Return [x, y] of the center of cell containing provided text 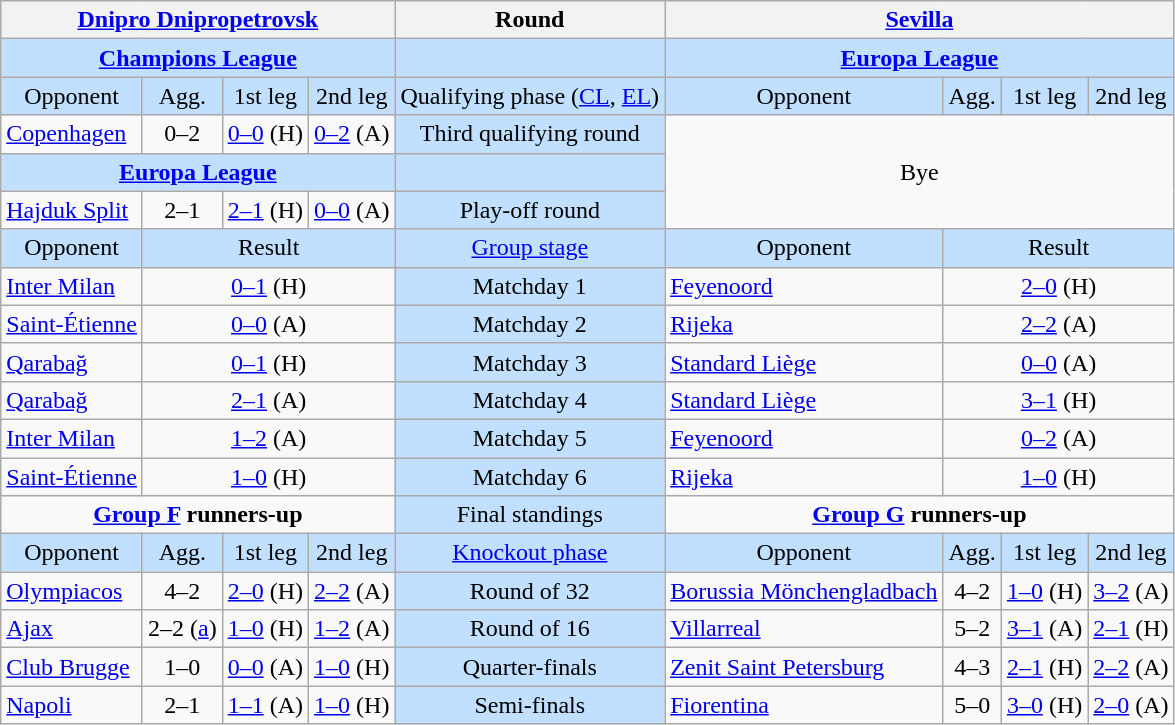
2–1 (A) [268, 400]
Knockout phase [530, 553]
4–3 [972, 667]
Champions League [198, 58]
1–0 [182, 667]
3–1 (H) [1058, 400]
Dnipro Dnipropetrovsk [198, 20]
Ajax [72, 629]
5–0 [972, 705]
0–2 [182, 134]
Bye [920, 172]
Copenhagen [72, 134]
3–1 (A) [1044, 629]
0–0 (H) [265, 134]
Matchday 2 [530, 324]
Zenit Saint Petersburg [804, 667]
Final standings [530, 515]
Play-off round [530, 210]
Group G runners-up [920, 515]
5–2 [972, 629]
2–2 (a) [182, 629]
3–0 (H) [1044, 705]
2–0 (A) [1131, 705]
Qualifying phase (CL, EL) [530, 96]
Round [530, 20]
Matchday 6 [530, 477]
Group F runners-up [198, 515]
1–1 (A) [265, 705]
Olympiacos [72, 591]
Round of 32 [530, 591]
Group stage [530, 248]
Matchday 3 [530, 362]
Quarter-finals [530, 667]
Semi-finals [530, 705]
Hajduk Split [72, 210]
Villarreal [804, 629]
Napoli [72, 705]
Round of 16 [530, 629]
Borussia Mönchengladbach [804, 591]
Club Brugge [72, 667]
Sevilla [920, 20]
Matchday 4 [530, 400]
Matchday 5 [530, 438]
Fiorentina [804, 705]
Third qualifying round [530, 134]
3–2 (A) [1131, 591]
Matchday 1 [530, 286]
